Scan for the cell matching the given text and deliver its [x, y] coordinate at center. 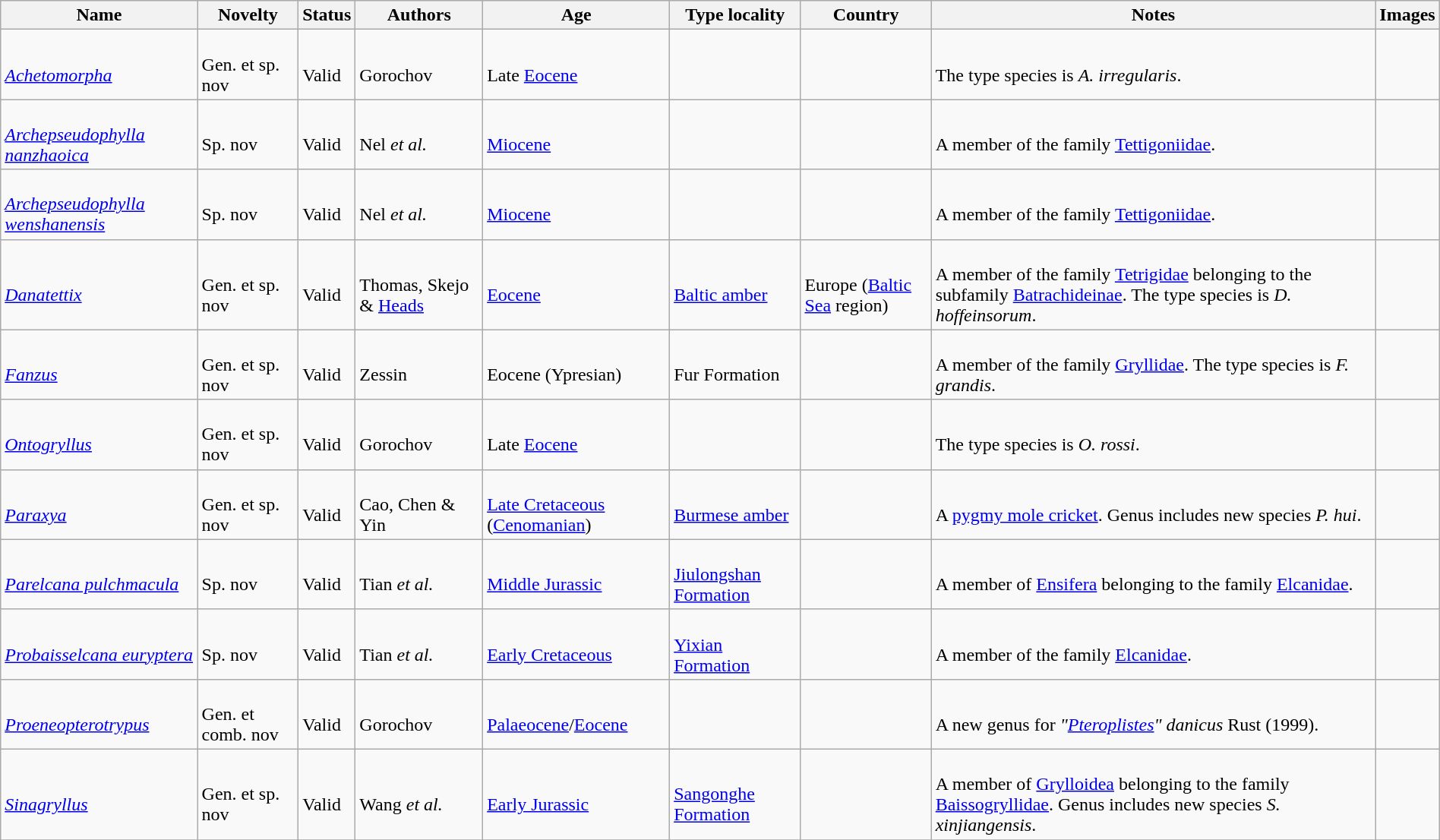
A member of the family Elcanidae. [1153, 644]
A pygmy mole cricket. Genus includes new species P. hui. [1153, 504]
Danatettix [99, 284]
Early Jurassic [576, 794]
Country [866, 15]
Eocene (Ypresian) [576, 365]
Sangonghe Formation [735, 794]
Sinagryllus [99, 794]
Yixian Formation [735, 644]
Jiulongshan Formation [735, 574]
A new genus for "Pteroplistes" danicus Rust (1999). [1153, 714]
Cao, Chen & Yin [419, 504]
A member of the family Gryllidae. The type species is F. grandis. [1153, 365]
Status [327, 15]
Type locality [735, 15]
Paraxya [99, 504]
Burmese amber [735, 504]
The type species is O. rossi. [1153, 434]
Achetomorpha [99, 65]
Eocene [576, 284]
Thomas, Skejo & Heads [419, 284]
Age [576, 15]
Novelty [248, 15]
Baltic amber [735, 284]
Probaisselcana euryptera [99, 644]
Fur Formation [735, 365]
A member of Grylloidea belonging to the family Baissogryllidae. Genus includes new species S. xinjiangensis. [1153, 794]
Parelcana pulchmacula [99, 574]
Middle Jurassic [576, 574]
Archepseudophylla nanzhaoica [99, 134]
Gen. et comb. nov [248, 714]
Palaeocene/Eocene [576, 714]
Name [99, 15]
The type species is A. irregularis. [1153, 65]
Wang et al. [419, 794]
Archepseudophylla wenshanensis [99, 204]
Late Cretaceous (Cenomanian) [576, 504]
Europe (Baltic Sea region) [866, 284]
Fanzus [99, 365]
Images [1407, 15]
Notes [1153, 15]
Authors [419, 15]
A member of the family Tetrigidae belonging to the subfamily Batrachideinae. The type species is D. hoffeinsorum. [1153, 284]
Zessin [419, 365]
Early Cretaceous [576, 644]
Ontogryllus [99, 434]
Proeneopterotrypus [99, 714]
A member of Ensifera belonging to the family Elcanidae. [1153, 574]
